Locate the cell with the specified text and output its [x, y] center coordinate. 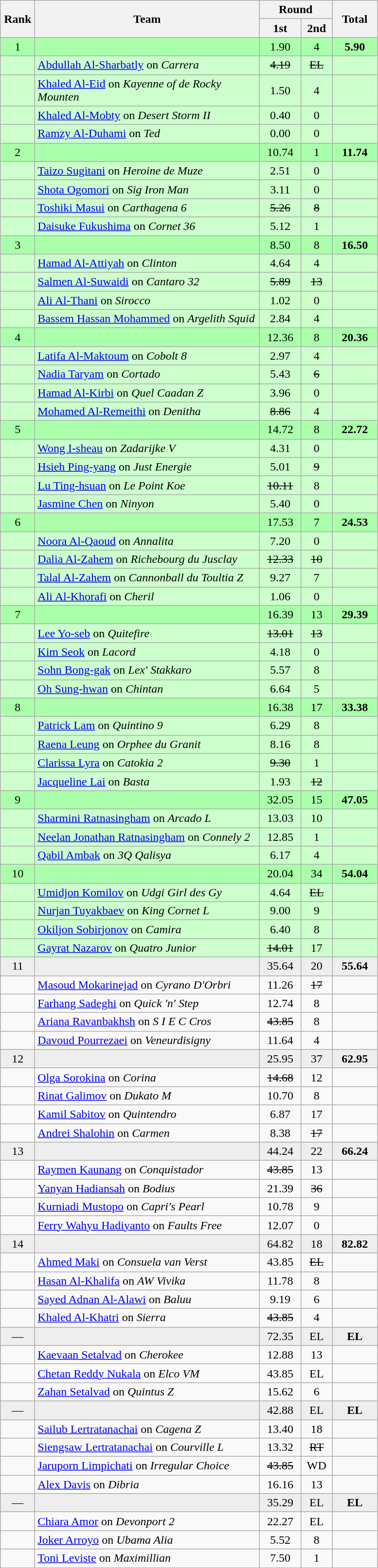
Siengsaw Lertratanachai on Courville L [147, 1447]
Hamad Al-Attiyah on Clinton [147, 263]
24.53 [355, 522]
Joker Arroyo on Ubama Alia [147, 1540]
RT [317, 1447]
Zahan Setalvad on Quintus Z [147, 1392]
16.50 [355, 244]
20.36 [355, 337]
1.93 [280, 781]
10.74 [280, 152]
Wong I-sheau on Zadarijke V [147, 448]
Jasmine Chen on Ninyon [147, 504]
66.24 [355, 1151]
3.96 [280, 393]
12.07 [280, 1225]
Masoud Mokarinejad on Cyrano D'Orbri [147, 985]
22.27 [280, 1521]
6.87 [280, 1114]
82.82 [355, 1244]
4.19 [280, 65]
25.95 [280, 1059]
Nadia Taryam on Cortado [147, 374]
2nd [317, 28]
Kurniadi Mustopo on Capri's Pearl [147, 1207]
64.82 [280, 1244]
35.29 [280, 1503]
Kim Seok on Lacord [147, 652]
Kamil Sabitov on Quintendro [147, 1114]
16.38 [280, 707]
0.00 [280, 134]
13.40 [280, 1429]
Khaled Al-Eid on Kayenne of de Rocky Mounten [147, 90]
12.85 [280, 836]
54.04 [355, 874]
Taizo Sugitani on Heroine de Muze [147, 171]
5.26 [280, 208]
55.64 [355, 966]
Mohamed Al-Remeithi on Denitha [147, 411]
Noora Al-Qaoud on Annalita [147, 541]
10.11 [280, 485]
20.04 [280, 874]
33.38 [355, 707]
Jaruporn Limpichati on Irregular Choice [147, 1466]
Neelan Jonathan Ratnasingham on Connely 2 [147, 836]
Clarissa Lyra on Catokia 2 [147, 763]
36 [317, 1188]
72.35 [280, 1336]
14.68 [280, 1077]
8.50 [280, 244]
Total [355, 19]
2.97 [280, 356]
Hasan Al-Khalifa on AW Vivika [147, 1281]
14.01 [280, 948]
Abdullah Al-Sharbatly on Carrera [147, 65]
22 [317, 1151]
3 [18, 244]
15 [317, 800]
12.74 [280, 1003]
Bassem Hassan Mohammed on Argelith Squid [147, 319]
29.39 [355, 615]
Rinat Galimov on Dukato M [147, 1096]
6.64 [280, 689]
Sayed Adnan Al-Alawi on Baluu [147, 1299]
5.57 [280, 670]
1.90 [280, 47]
44.24 [280, 1151]
5.12 [280, 226]
Farhang Sadeghi on Quick 'n' Step [147, 1003]
32.05 [280, 800]
1.02 [280, 300]
13.03 [280, 818]
9.27 [280, 578]
Oh Sung-hwan on Chintan [147, 689]
8.38 [280, 1133]
14 [18, 1244]
Raena Leung on Orphee du Granit [147, 744]
Round [296, 10]
Ferry Wahyu Hadiyanto on Faults Free [147, 1225]
62.95 [355, 1059]
Daisuke Fukushima on Cornet 36 [147, 226]
37 [317, 1059]
4.18 [280, 652]
6.29 [280, 726]
9.00 [280, 911]
5.89 [280, 282]
2.84 [280, 319]
5.40 [280, 504]
8.16 [280, 744]
Salmen Al-Suwaidi on Cantaro 32 [147, 282]
Okiljon Sobirjonov on Camira [147, 929]
Olga Sorokina on Corina [147, 1077]
Ali Al-Thani on Sirocco [147, 300]
1.50 [280, 90]
Sohn Bong-gak on Lex' Stakkaro [147, 670]
11.74 [355, 152]
12.36 [280, 337]
Ramzy Al-Duhami on Ted [147, 134]
Toshiki Masui on Carthagena 6 [147, 208]
Nurjan Tuyakbaev on King Cornet L [147, 911]
2 [18, 152]
Rank [18, 19]
3.11 [280, 189]
8.86 [280, 411]
Hsieh Ping-yang on Just Energie [147, 467]
34 [317, 874]
WD [317, 1466]
5.90 [355, 47]
5.01 [280, 467]
1.06 [280, 596]
11.26 [280, 985]
16.39 [280, 615]
Alex Davis on Dibria [147, 1484]
Lee Yo-seb on Quitefire [147, 633]
Khaled Al-Mobty on Desert Storm II [147, 115]
11.64 [280, 1040]
Hamad Al-Kirbi on Quel Caadan Z [147, 393]
Chetan Reddy Nukala on Elco VM [147, 1373]
Sailub Lertratanachai on Cagena Z [147, 1429]
Khaled Al-Khatri on Sierra [147, 1318]
7.50 [280, 1558]
15.62 [280, 1392]
Lu Ting-hsuan on Le Point Koe [147, 485]
Chiara Amor on Devonport 2 [147, 1521]
Umidjon Komilov on Udgi Girl des Gy [147, 892]
Andrei Shalohin on Carmen [147, 1133]
Patrick Lam on Quintino 9 [147, 726]
14.72 [280, 430]
Yanyan Hadiansah on Bodius [147, 1188]
1st [280, 28]
11.78 [280, 1281]
13.01 [280, 633]
Toni Leviste on Maximillian [147, 1558]
Talal Al-Zahem on Cannonball du Toultia Z [147, 578]
11 [18, 966]
Gayrat Nazarov on Quatro Junior [147, 948]
17.53 [280, 522]
Ali Al-Khorafi on Cheril [147, 596]
6.40 [280, 929]
Raymen Kaunang on Conquistador [147, 1170]
6.17 [280, 855]
Ariana Ravanbakhsh on S I E C Cros [147, 1022]
Team [147, 19]
Ahmed Maki on Consuela van Verst [147, 1262]
Kaevaan Setalvad on Cherokee [147, 1355]
Dalia Al-Zahem on Richebourg du Jusclay [147, 559]
0.40 [280, 115]
10.78 [280, 1207]
20 [317, 966]
21.39 [280, 1188]
12.88 [280, 1355]
2.51 [280, 171]
Sharmini Ratnasingham on Arcado L [147, 818]
13.32 [280, 1447]
35.64 [280, 966]
16.16 [280, 1484]
Jacqueline Lai on Basta [147, 781]
4.31 [280, 448]
42.88 [280, 1410]
5.43 [280, 374]
9.19 [280, 1299]
Shota Ogomori on Sig Iron Man [147, 189]
9.30 [280, 763]
10.70 [280, 1096]
22.72 [355, 430]
7.20 [280, 541]
12.33 [280, 559]
5.52 [280, 1540]
Davoud Pourrezaei on Veneurdisigny [147, 1040]
47.05 [355, 800]
Qabil Ambak on 3Q Qalisya [147, 855]
Latifa Al-Maktoum on Cobolt 8 [147, 356]
